Provide the [x, y] coordinate of the cell's center where the given text is located.  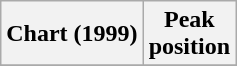
Peak position [189, 34]
Chart (1999) [72, 34]
